Return the [X, Y] coordinate for the center point of the cell that contains the specified text.  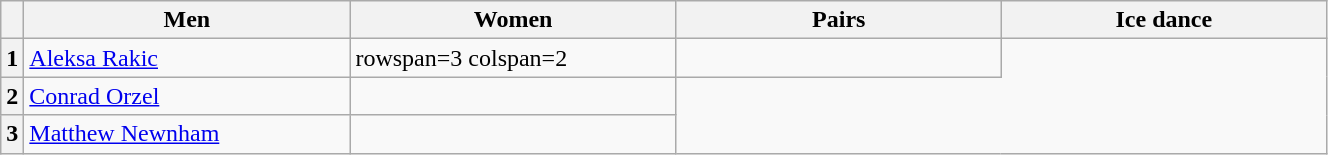
2 [12, 96]
Pairs [838, 20]
Ice dance [1164, 20]
3 [12, 134]
Conrad Orzel [187, 96]
rowspan=3 colspan=2 [513, 58]
1 [12, 58]
Matthew Newnham [187, 134]
Aleksa Rakic [187, 58]
Women [513, 20]
Men [187, 20]
